Detect which cell encompasses the target text, then output its [X, Y] center coordinate. 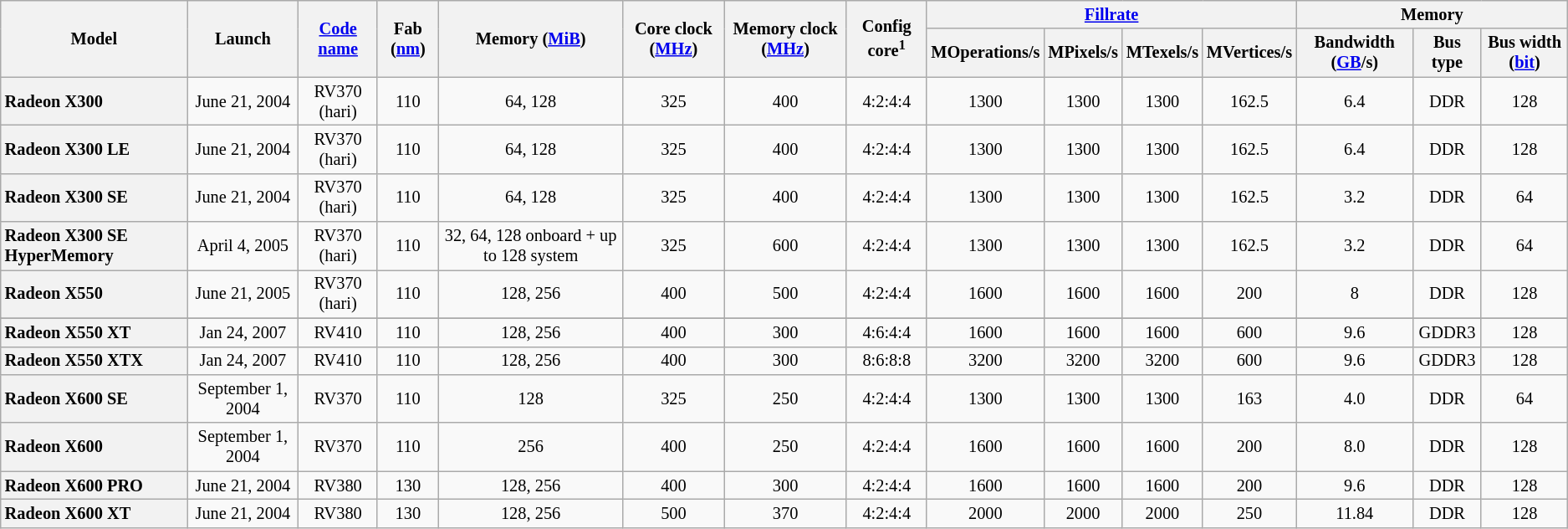
163 [1249, 398]
Radeon X600 SE [94, 398]
Bus width (bit) [1525, 53]
8.0 [1355, 447]
June 21, 2005 [243, 294]
Code name [338, 39]
Radeon X300 [94, 101]
11.84 [1355, 513]
Config core1 [886, 39]
Radeon X550 [94, 294]
Fillrate [1111, 14]
Bandwidth (GB/s) [1355, 53]
Fab (nm) [408, 39]
Radeon X300 LE [94, 149]
Radeon X600 PRO [94, 485]
256 [530, 447]
Radeon X300 SE HyperMemory [94, 246]
Radeon X550 XTX [94, 361]
MOperations/s [985, 53]
Memory [1432, 14]
Radeon X600 XT [94, 513]
Radeon X550 XT [94, 332]
Core clock (MHz) [674, 39]
Radeon X300 SE [94, 198]
32, 64, 128 onboard + up to 128 system [530, 246]
Memory (MiB) [530, 39]
4.0 [1355, 398]
MTexels/s [1162, 53]
MVertices/s [1249, 53]
370 [785, 513]
4:6:4:4 [886, 332]
Launch [243, 39]
April 4, 2005 [243, 246]
Model [94, 39]
Memory clock (MHz) [785, 39]
Bus type [1448, 53]
8:6:8:8 [886, 361]
Radeon X600 [94, 447]
MPixels/s [1082, 53]
8 [1355, 294]
